Pinpoint the cell where the given text exists, returning its (x, y) midpoint coordinate. 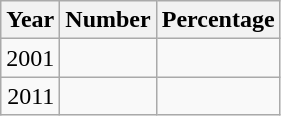
Percentage (218, 20)
2011 (30, 96)
2001 (30, 58)
Year (30, 20)
Number (108, 20)
